Provide the [x, y] coordinate of the cell's center where the given text is located.  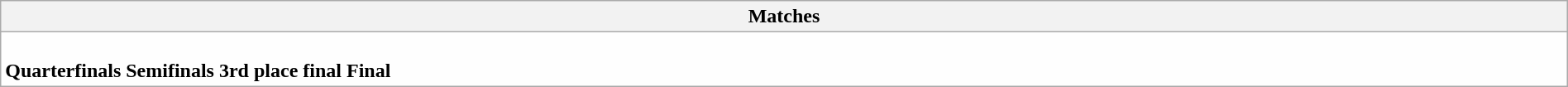
Quarterfinals Semifinals 3rd place final Final [784, 60]
Matches [784, 17]
